Provide the [X, Y] coordinate of the cell's center where the given text is located.  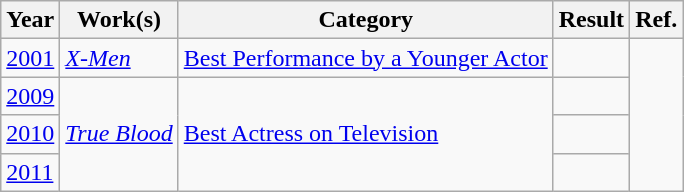
2009 [30, 96]
Category [366, 20]
Best Performance by a Younger Actor [366, 58]
Ref. [656, 20]
X-Men [119, 58]
Best Actress on Television [366, 134]
Year [30, 20]
Result [591, 20]
True Blood [119, 134]
2011 [30, 172]
2010 [30, 134]
2001 [30, 58]
Work(s) [119, 20]
